Return (X, Y) of the center of cell containing provided text 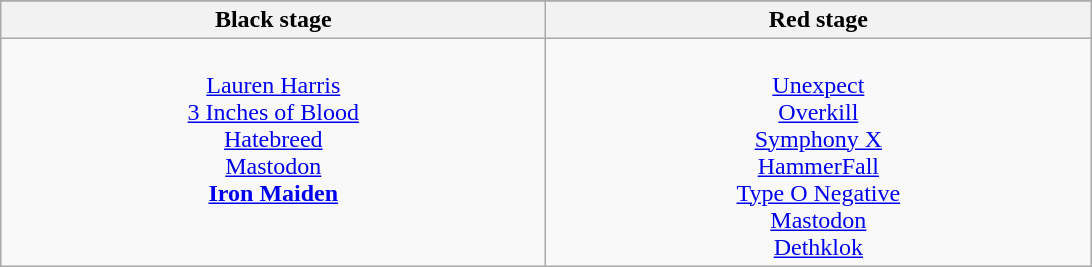
Unexpect Overkill Symphony X HammerFall Type O Negative Mastodon Dethklok (818, 152)
Black stage (274, 20)
Lauren Harris 3 Inches of Blood Hatebreed Mastodon Iron Maiden (274, 152)
Red stage (818, 20)
